Scan for the cell matching the given text and deliver its [x, y] coordinate at center. 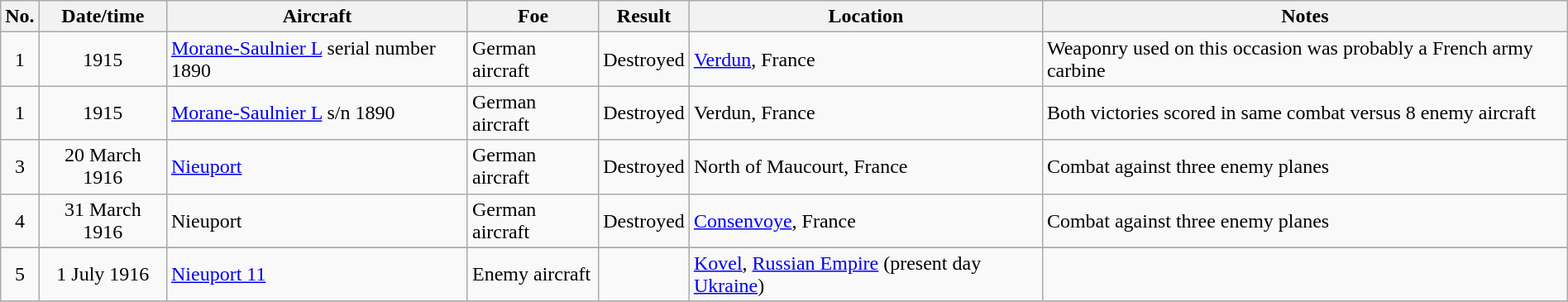
Foe [533, 17]
3 [20, 167]
Enemy aircraft [533, 275]
No. [20, 17]
Aircraft [317, 17]
20 March 1916 [103, 167]
1 July 1916 [103, 275]
31 March 1916 [103, 220]
North of Maucourt, France [865, 167]
Notes [1305, 17]
Consenvoye, France [865, 220]
5 [20, 275]
Result [644, 17]
Morane-Saulnier L s/n 1890 [317, 113]
Weaponry used on this occasion was probably a French army carbine [1305, 60]
Location [865, 17]
Nieuport 11 [317, 275]
Morane-Saulnier L serial number 1890 [317, 60]
4 [20, 220]
Date/time [103, 17]
Both victories scored in same combat versus 8 enemy aircraft [1305, 113]
Kovel, Russian Empire (present day Ukraine) [865, 275]
